Capture the cell that displays the provided text and extract its (X, Y) central coordinate. 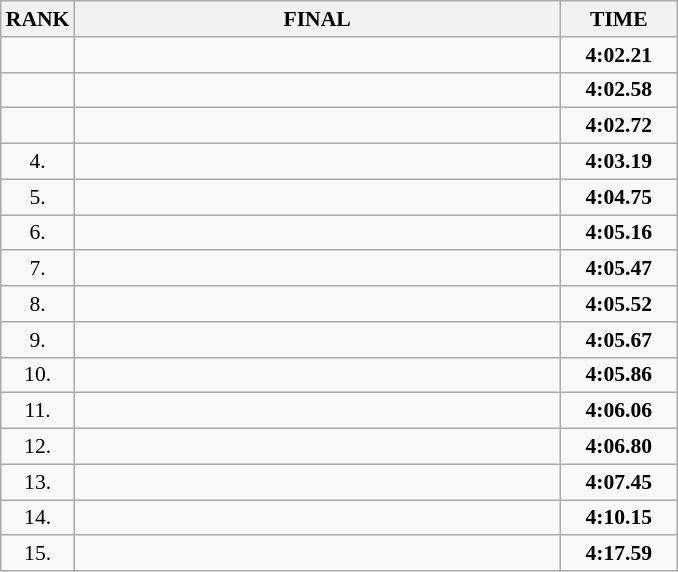
4:06.80 (619, 447)
4. (38, 162)
4:05.47 (619, 269)
10. (38, 375)
9. (38, 340)
7. (38, 269)
8. (38, 304)
11. (38, 411)
RANK (38, 19)
FINAL (316, 19)
4:05.67 (619, 340)
4:05.86 (619, 375)
4:02.72 (619, 126)
4:07.45 (619, 482)
4:04.75 (619, 197)
4:17.59 (619, 554)
4:03.19 (619, 162)
4:06.06 (619, 411)
4:02.58 (619, 90)
4:10.15 (619, 518)
TIME (619, 19)
15. (38, 554)
12. (38, 447)
13. (38, 482)
5. (38, 197)
14. (38, 518)
4:05.16 (619, 233)
4:02.21 (619, 55)
6. (38, 233)
4:05.52 (619, 304)
